Identify which cell holds the provided text, then report its (x, y) central coordinate. 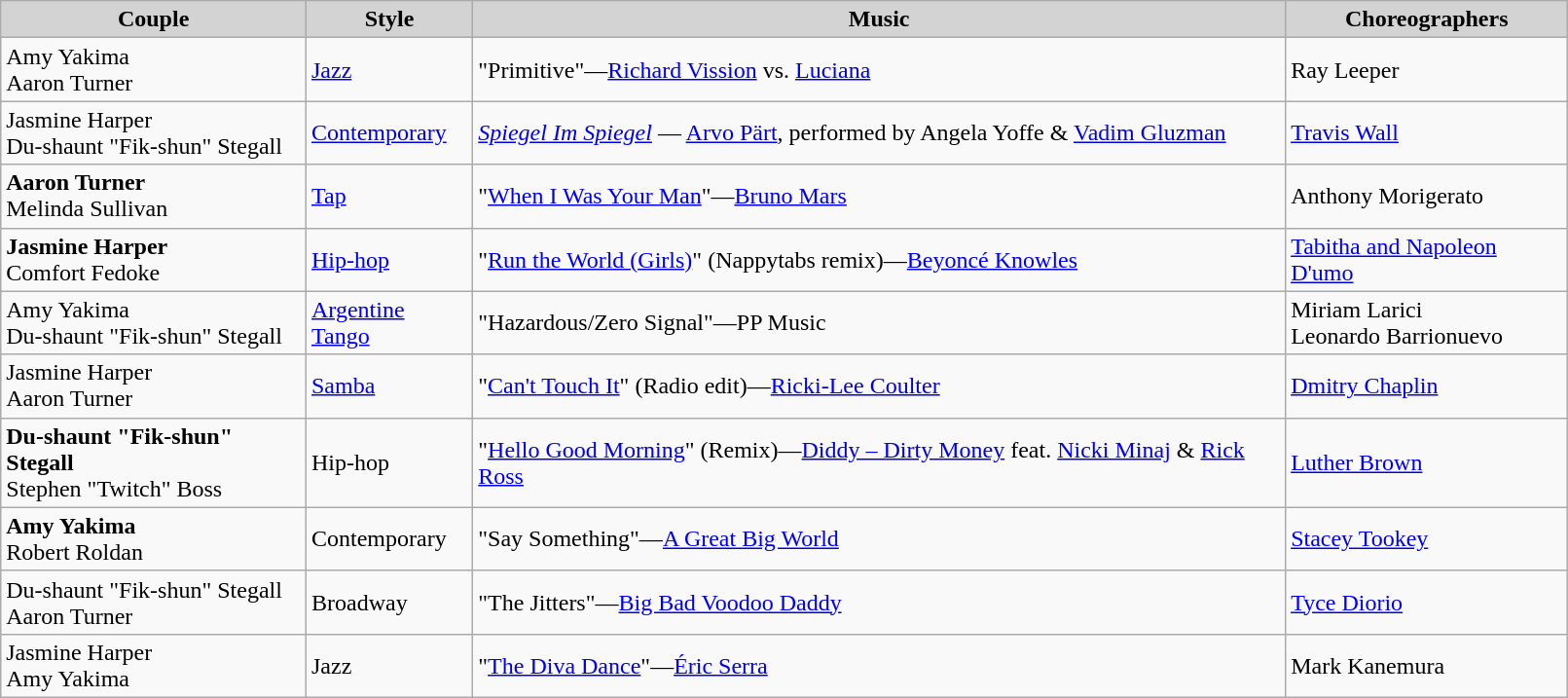
Spiegel Im Spiegel — Arvo Pärt, performed by Angela Yoffe & Vadim Gluzman (880, 132)
Jasmine HarperAaron Turner (154, 386)
Style (389, 19)
Amy YakimaRobert Roldan (154, 539)
Jasmine HarperComfort Fedoke (154, 259)
"Hello Good Morning" (Remix)—Diddy – Dirty Money feat. Nicki Minaj & Rick Ross (880, 462)
Ray Leeper (1427, 70)
Tap (389, 197)
"Primitive"—Richard Vission vs. Luciana (880, 70)
"The Diva Dance"—Éric Serra (880, 666)
Du-shaunt "Fik-shun" StegallAaron Turner (154, 602)
"Run the World (Girls)" (Nappytabs remix)—Beyoncé Knowles (880, 259)
Jasmine HarperAmy Yakima (154, 666)
"The Jitters"—Big Bad Voodoo Daddy (880, 602)
"Say Something"—A Great Big World (880, 539)
Aaron Turner Melinda Sullivan (154, 197)
Dmitry Chaplin (1427, 386)
Anthony Morigerato (1427, 197)
Choreographers (1427, 19)
Du-shaunt "Fik-shun" StegallStephen "Twitch" Boss (154, 462)
Miriam LariciLeonardo Barrionuevo (1427, 323)
Stacey Tookey (1427, 539)
Jasmine HarperDu-shaunt "Fik-shun" Stegall (154, 132)
Samba (389, 386)
"Can't Touch It" (Radio edit)—Ricki-Lee Coulter (880, 386)
Broadway (389, 602)
Couple (154, 19)
Tyce Diorio (1427, 602)
"When I Was Your Man"—Bruno Mars (880, 197)
Amy YakimaAaron Turner (154, 70)
Travis Wall (1427, 132)
"Hazardous/Zero Signal"—PP Music (880, 323)
Music (880, 19)
Tabitha and Napoleon D'umo (1427, 259)
Luther Brown (1427, 462)
Mark Kanemura (1427, 666)
Amy YakimaDu-shaunt "Fik-shun" Stegall (154, 323)
Argentine Tango (389, 323)
